Search for the cell housing the specified text and yield its (X, Y) center coordinate. 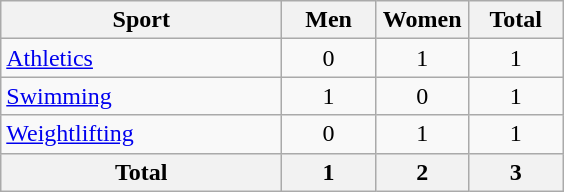
Weightlifting (142, 134)
Sport (142, 20)
Swimming (142, 96)
2 (422, 172)
3 (516, 172)
Athletics (142, 58)
Women (422, 20)
Men (329, 20)
